Capture the cell that displays the provided text and extract its [X, Y] central coordinate. 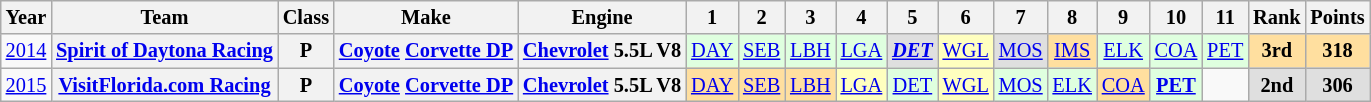
3rd [1276, 51]
Class [306, 17]
306 [1337, 85]
2015 [26, 85]
IMS [1072, 51]
10 [1176, 17]
7 [1021, 17]
Year [26, 17]
8 [1072, 17]
Rank [1276, 17]
5 [912, 17]
11 [1225, 17]
Spirit of Daytona Racing [164, 51]
2014 [26, 51]
318 [1337, 51]
1 [712, 17]
2nd [1276, 85]
2 [762, 17]
6 [966, 17]
Make [426, 17]
Team [164, 17]
Engine [602, 17]
VisitFlorida.com Racing [164, 85]
3 [810, 17]
9 [1124, 17]
4 [862, 17]
Points [1337, 17]
